Return the [X, Y] coordinate for the center point of the cell that contains the specified text.  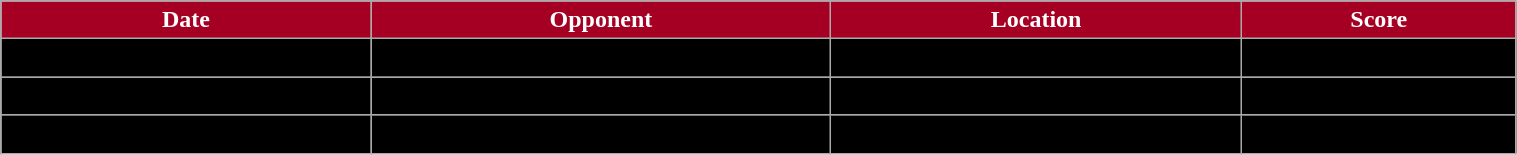
March 4 [186, 96]
Date [186, 20]
March 6 [186, 134]
Location [1036, 20]
March 2 [186, 58]
Opponent [600, 20]
Score [1379, 20]
